Determine the (x, y) coordinate at the center of the cell enclosing the given text.  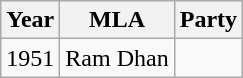
Ram Dhan (117, 58)
MLA (117, 20)
Year (30, 20)
1951 (30, 58)
Party (208, 20)
